Return (x, y) of the center of cell containing provided text 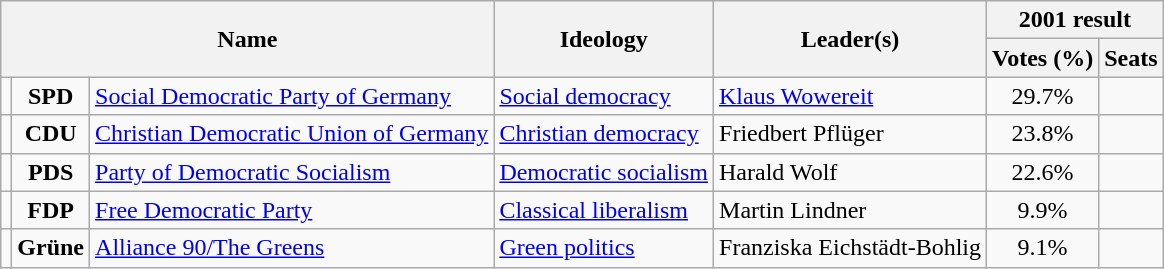
Classical liberalism (604, 210)
29.7% (1043, 96)
Green politics (604, 248)
SPD (51, 96)
Seats (1131, 58)
Democratic socialism (604, 172)
PDS (51, 172)
Friedbert Pflüger (850, 134)
Name (248, 39)
CDU (51, 134)
Leader(s) (850, 39)
Party of Democratic Socialism (292, 172)
22.6% (1043, 172)
Alliance 90/The Greens (292, 248)
23.8% (1043, 134)
Klaus Wowereit (850, 96)
Social Democratic Party of Germany (292, 96)
Christian democracy (604, 134)
Christian Democratic Union of Germany (292, 134)
9.9% (1043, 210)
Martin Lindner (850, 210)
Free Democratic Party (292, 210)
Votes (%) (1043, 58)
9.1% (1043, 248)
Social democracy (604, 96)
Grüne (51, 248)
2001 result (1076, 20)
Franziska Eichstädt-Bohlig (850, 248)
FDP (51, 210)
Harald Wolf (850, 172)
Ideology (604, 39)
